Return [X, Y] of the center of cell containing provided text 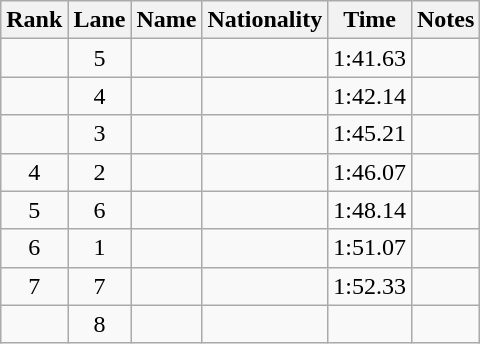
Time [370, 20]
1:48.14 [370, 210]
1:45.21 [370, 134]
Name [166, 20]
2 [100, 172]
1:51.07 [370, 248]
Rank [34, 20]
1:42.14 [370, 96]
8 [100, 324]
1:52.33 [370, 286]
Nationality [265, 20]
3 [100, 134]
1:41.63 [370, 58]
Lane [100, 20]
Notes [445, 20]
1 [100, 248]
1:46.07 [370, 172]
